Extract the [x, y] coordinate from the center of the cell holding the provided text.  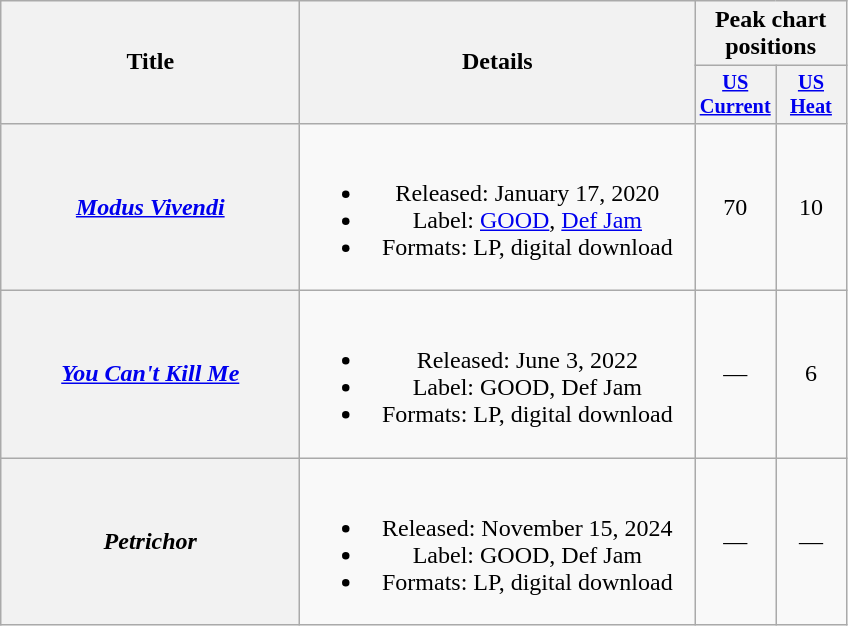
Released: November 15, 2024Label: GOOD, Def JamFormats: LP, digital download [498, 542]
Released: January 17, 2020Label: GOOD, Def JamFormats: LP, digital download [498, 206]
Details [498, 62]
You Can't Kill Me [150, 374]
USHeat [812, 95]
10 [812, 206]
Petrichor [150, 542]
6 [812, 374]
Peak chart positions [771, 34]
Modus Vivendi [150, 206]
Title [150, 62]
USCurrent [736, 95]
Released: June 3, 2022Label: GOOD, Def JamFormats: LP, digital download [498, 374]
70 [736, 206]
